Find where the given text appears and provide that cell's center as [x, y] coordinate. 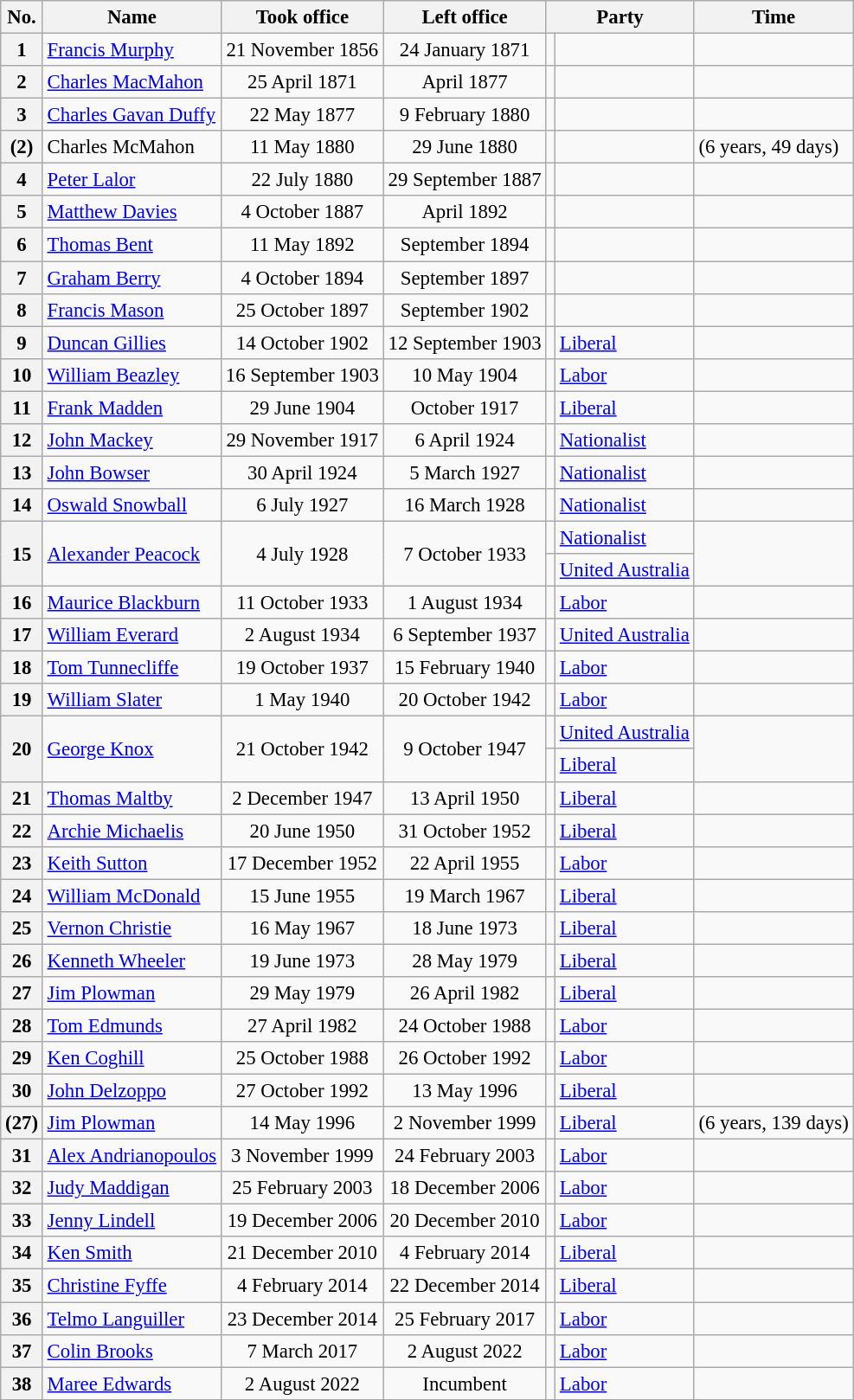
22 December 2014 [465, 1286]
Thomas Bent [132, 245]
13 [22, 472]
15 February 1940 [465, 668]
Charles McMahon [132, 147]
September 1902 [465, 310]
Left office [465, 17]
21 December 2010 [302, 1254]
4 July 1928 [302, 554]
22 [22, 831]
Oswald Snowball [132, 505]
2 December 1947 [302, 798]
23 December 2014 [302, 1319]
Ken Coghill [132, 1058]
1 May 1940 [302, 700]
George Knox [132, 749]
Ken Smith [132, 1254]
20 [22, 749]
John Mackey [132, 440]
18 June 1973 [465, 928]
11 May 1892 [302, 245]
John Delzoppo [132, 1091]
6 [22, 245]
(6 years, 49 days) [774, 147]
14 [22, 505]
6 April 1924 [465, 440]
19 [22, 700]
Vernon Christie [132, 928]
16 September 1903 [302, 375]
William Everard [132, 635]
7 October 1933 [465, 554]
April 1877 [465, 82]
37 [22, 1351]
11 May 1880 [302, 147]
22 April 1955 [465, 863]
William Slater [132, 700]
(6 years, 139 days) [774, 1123]
20 October 1942 [465, 700]
April 1892 [465, 212]
Maurice Blackburn [132, 603]
29 May 1979 [302, 993]
Francis Murphy [132, 50]
30 April 1924 [302, 472]
15 June 1955 [302, 896]
21 October 1942 [302, 749]
William Beazley [132, 375]
19 June 1973 [302, 960]
25 [22, 928]
38 [22, 1384]
17 [22, 635]
21 November 1856 [302, 50]
Colin Brooks [132, 1351]
25 February 2017 [465, 1319]
28 [22, 1025]
Francis Mason [132, 310]
27 April 1982 [302, 1025]
Peter Lalor [132, 180]
4 October 1894 [302, 278]
11 October 1933 [302, 603]
Judy Maddigan [132, 1188]
Time [774, 17]
4 October 1887 [302, 212]
19 December 2006 [302, 1221]
Alexander Peacock [132, 554]
17 December 1952 [302, 863]
29 September 1887 [465, 180]
36 [22, 1319]
Took office [302, 17]
25 October 1988 [302, 1058]
William McDonald [132, 896]
7 [22, 278]
(2) [22, 147]
24 February 2003 [465, 1156]
26 April 1982 [465, 993]
10 May 1904 [465, 375]
October 1917 [465, 408]
11 [22, 408]
24 [22, 896]
1 [22, 50]
Charles MacMahon [132, 82]
20 June 1950 [302, 831]
27 [22, 993]
31 [22, 1156]
13 April 1950 [465, 798]
19 March 1967 [465, 896]
No. [22, 17]
Graham Berry [132, 278]
32 [22, 1188]
13 May 1996 [465, 1091]
18 [22, 668]
Christine Fyffe [132, 1286]
5 March 1927 [465, 472]
Incumbent [465, 1384]
6 September 1937 [465, 635]
(27) [22, 1123]
16 [22, 603]
25 April 1871 [302, 82]
14 May 1996 [302, 1123]
Kenneth Wheeler [132, 960]
24 January 1871 [465, 50]
9 [22, 343]
Matthew Davies [132, 212]
Duncan Gillies [132, 343]
Telmo Languiller [132, 1319]
14 October 1902 [302, 343]
8 [22, 310]
Charles Gavan Duffy [132, 115]
4 [22, 180]
29 June 1904 [302, 408]
2 November 1999 [465, 1123]
35 [22, 1286]
9 February 1880 [465, 115]
5 [22, 212]
22 May 1877 [302, 115]
16 March 1928 [465, 505]
John Bowser [132, 472]
2 August 1934 [302, 635]
9 October 1947 [465, 749]
29 June 1880 [465, 147]
Jenny Lindell [132, 1221]
24 October 1988 [465, 1025]
10 [22, 375]
21 [22, 798]
1 August 1934 [465, 603]
Tom Edmunds [132, 1025]
September 1897 [465, 278]
31 October 1952 [465, 831]
Party [620, 17]
2 [22, 82]
Archie Michaelis [132, 831]
30 [22, 1091]
34 [22, 1254]
29 November 1917 [302, 440]
29 [22, 1058]
26 [22, 960]
3 November 1999 [302, 1156]
Tom Tunnecliffe [132, 668]
Keith Sutton [132, 863]
Maree Edwards [132, 1384]
22 July 1880 [302, 180]
33 [22, 1221]
26 October 1992 [465, 1058]
18 December 2006 [465, 1188]
25 October 1897 [302, 310]
12 September 1903 [465, 343]
7 March 2017 [302, 1351]
Thomas Maltby [132, 798]
19 October 1937 [302, 668]
Frank Madden [132, 408]
Name [132, 17]
3 [22, 115]
16 May 1967 [302, 928]
20 December 2010 [465, 1221]
September 1894 [465, 245]
28 May 1979 [465, 960]
23 [22, 863]
27 October 1992 [302, 1091]
15 [22, 554]
25 February 2003 [302, 1188]
6 July 1927 [302, 505]
Alex Andrianopoulos [132, 1156]
12 [22, 440]
